Extract the (x, y) coordinate from the center of the cell holding the provided text.  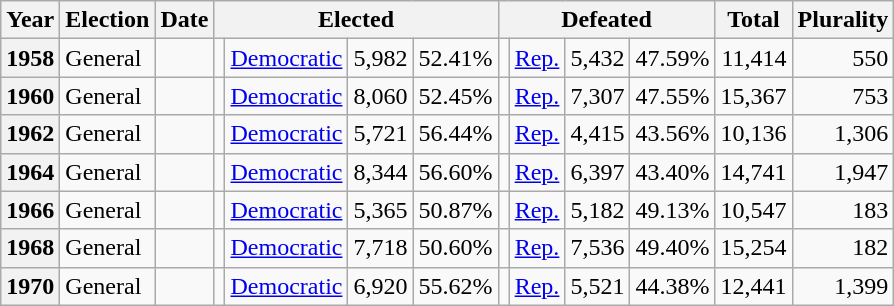
50.60% (456, 248)
7,718 (380, 248)
1966 (30, 210)
Year (30, 20)
5,982 (380, 58)
753 (843, 96)
5,521 (598, 286)
Defeated (606, 20)
43.40% (672, 172)
7,307 (598, 96)
10,547 (754, 210)
6,397 (598, 172)
Elected (356, 20)
8,060 (380, 96)
1968 (30, 248)
5,721 (380, 134)
4,415 (598, 134)
11,414 (754, 58)
1962 (30, 134)
1958 (30, 58)
6,920 (380, 286)
1,399 (843, 286)
5,182 (598, 210)
Plurality (843, 20)
47.55% (672, 96)
7,536 (598, 248)
Total (754, 20)
56.44% (456, 134)
183 (843, 210)
14,741 (754, 172)
550 (843, 58)
44.38% (672, 286)
56.60% (456, 172)
5,365 (380, 210)
52.41% (456, 58)
Election (108, 20)
1970 (30, 286)
1,947 (843, 172)
1960 (30, 96)
55.62% (456, 286)
15,367 (754, 96)
52.45% (456, 96)
5,432 (598, 58)
49.40% (672, 248)
47.59% (672, 58)
Date (184, 20)
8,344 (380, 172)
49.13% (672, 210)
50.87% (456, 210)
12,441 (754, 286)
10,136 (754, 134)
1,306 (843, 134)
15,254 (754, 248)
182 (843, 248)
43.56% (672, 134)
1964 (30, 172)
